Identify which cell holds the provided text, then report its [X, Y] central coordinate. 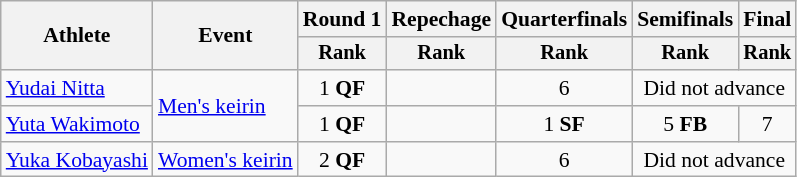
Round 1 [342, 19]
Event [226, 36]
Semifinals [685, 19]
5 FB [685, 124]
Athlete [77, 36]
Yudai Nitta [77, 88]
Men's keirin [226, 106]
1 SF [564, 124]
6 [564, 88]
Yuta Wakimoto [77, 124]
Final [767, 19]
Did not advance [714, 88]
Quarterfinals [564, 19]
Repechage [441, 19]
7 [767, 124]
